For the text-containing cell, return its midpoint in (x, y) coordinate format. 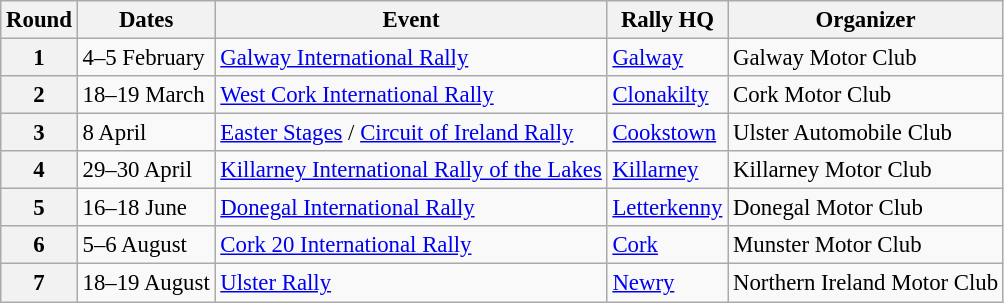
Galway (668, 58)
Clonakilty (668, 95)
8 April (146, 133)
18–19 August (146, 283)
Northern Ireland Motor Club (866, 283)
Cookstown (668, 133)
Letterkenny (668, 208)
West Cork International Rally (411, 95)
Cork Motor Club (866, 95)
Ulster Rally (411, 283)
Killarney International Rally of the Lakes (411, 170)
6 (39, 245)
Donegal International Rally (411, 208)
Cork (668, 245)
29–30 April (146, 170)
1 (39, 58)
Round (39, 20)
2 (39, 95)
Galway International Rally (411, 58)
16–18 June (146, 208)
Rally HQ (668, 20)
5–6 August (146, 245)
Donegal Motor Club (866, 208)
Easter Stages / Circuit of Ireland Rally (411, 133)
Munster Motor Club (866, 245)
Killarney Motor Club (866, 170)
4 (39, 170)
4–5 February (146, 58)
3 (39, 133)
Killarney (668, 170)
Dates (146, 20)
18–19 March (146, 95)
Cork 20 International Rally (411, 245)
Ulster Automobile Club (866, 133)
5 (39, 208)
Organizer (866, 20)
Event (411, 20)
7 (39, 283)
Galway Motor Club (866, 58)
Newry (668, 283)
